Locate the cell with the specified text and output its (X, Y) center coordinate. 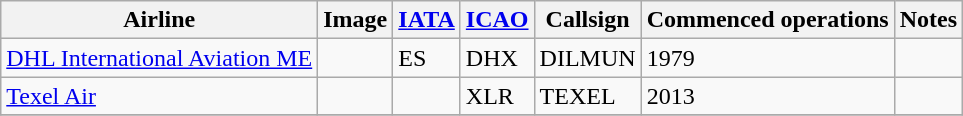
Notes (928, 20)
Airline (160, 20)
ES (427, 58)
DHX (497, 58)
Commenced operations (768, 20)
XLR (497, 96)
TEXEL (588, 96)
1979 (768, 58)
DILMUN (588, 58)
Callsign (588, 20)
Image (356, 20)
Texel Air (160, 96)
2013 (768, 96)
IATA (427, 20)
DHL International Aviation ME (160, 58)
ICAO (497, 20)
